Identify which cell holds the provided text, then report its [X, Y] central coordinate. 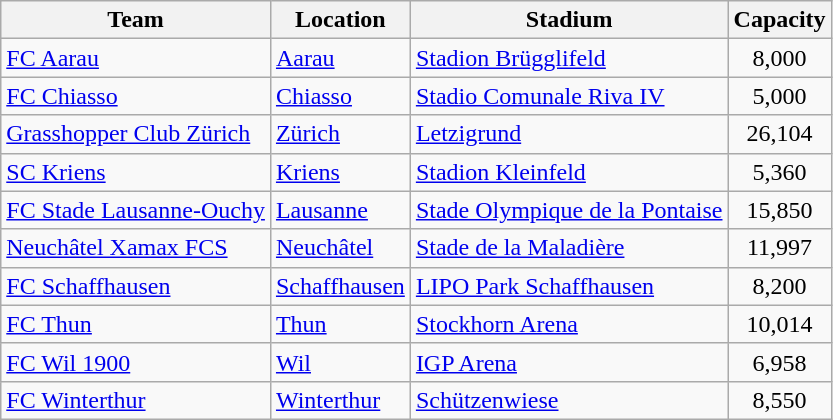
Zürich [340, 134]
11,997 [780, 248]
Stadion Brügglifeld [569, 58]
Stadio Comunale Riva IV [569, 96]
26,104 [780, 134]
10,014 [780, 324]
Chiasso [340, 96]
Kriens [340, 172]
Thun [340, 324]
Team [136, 20]
Neuchâtel Xamax FCS [136, 248]
Stade Olympique de la Pontaise [569, 210]
Capacity [780, 20]
Schützenwiese [569, 400]
Neuchâtel [340, 248]
FC Aarau [136, 58]
Stade de la Maladière [569, 248]
FC Stade Lausanne-Ouchy [136, 210]
FC Winterthur [136, 400]
5,000 [780, 96]
Wil [340, 362]
Aarau [340, 58]
Stadion Kleinfeld [569, 172]
8,200 [780, 286]
Schaffhausen [340, 286]
SC Kriens [136, 172]
FC Schaffhausen [136, 286]
Winterthur [340, 400]
Grasshopper Club Zürich [136, 134]
Letzigrund [569, 134]
FC Thun [136, 324]
FC Wil 1900 [136, 362]
15,850 [780, 210]
IGP Arena [569, 362]
Location [340, 20]
5,360 [780, 172]
6,958 [780, 362]
LIPO Park Schaffhausen [569, 286]
8,000 [780, 58]
Stadium [569, 20]
FC Chiasso [136, 96]
8,550 [780, 400]
Stockhorn Arena [569, 324]
Lausanne [340, 210]
